Detect which cell encompasses the target text, then output its [X, Y] center coordinate. 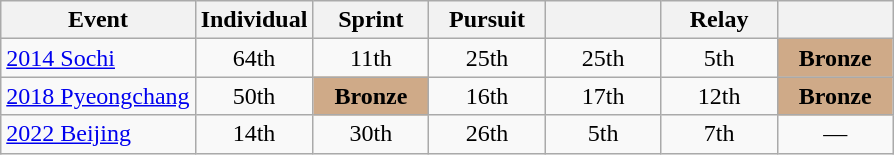
16th [487, 96]
Sprint [371, 20]
14th [254, 134]
26th [487, 134]
11th [371, 58]
12th [719, 96]
64th [254, 58]
Relay [719, 20]
7th [719, 134]
2022 Beijing [98, 134]
— [835, 134]
Individual [254, 20]
Event [98, 20]
17th [603, 96]
30th [371, 134]
50th [254, 96]
2018 Pyeongchang [98, 96]
2014 Sochi [98, 58]
Pursuit [487, 20]
